For the text-containing cell, return its midpoint in (X, Y) coordinate format. 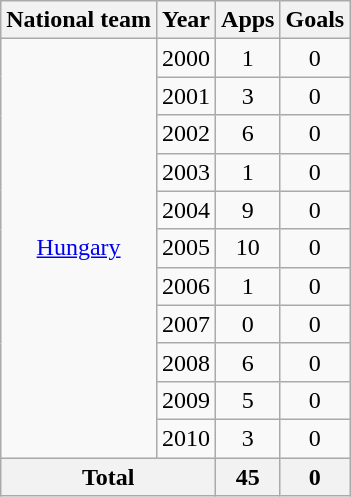
Hungary (79, 248)
10 (248, 248)
2005 (186, 248)
2003 (186, 172)
2007 (186, 324)
2010 (186, 438)
Total (108, 477)
9 (248, 210)
45 (248, 477)
National team (79, 20)
2001 (186, 96)
Year (186, 20)
2009 (186, 400)
Apps (248, 20)
2008 (186, 362)
Goals (315, 20)
2002 (186, 134)
2006 (186, 286)
2000 (186, 58)
2004 (186, 210)
5 (248, 400)
